Find where the given text appears and provide that cell's center as (X, Y) coordinate. 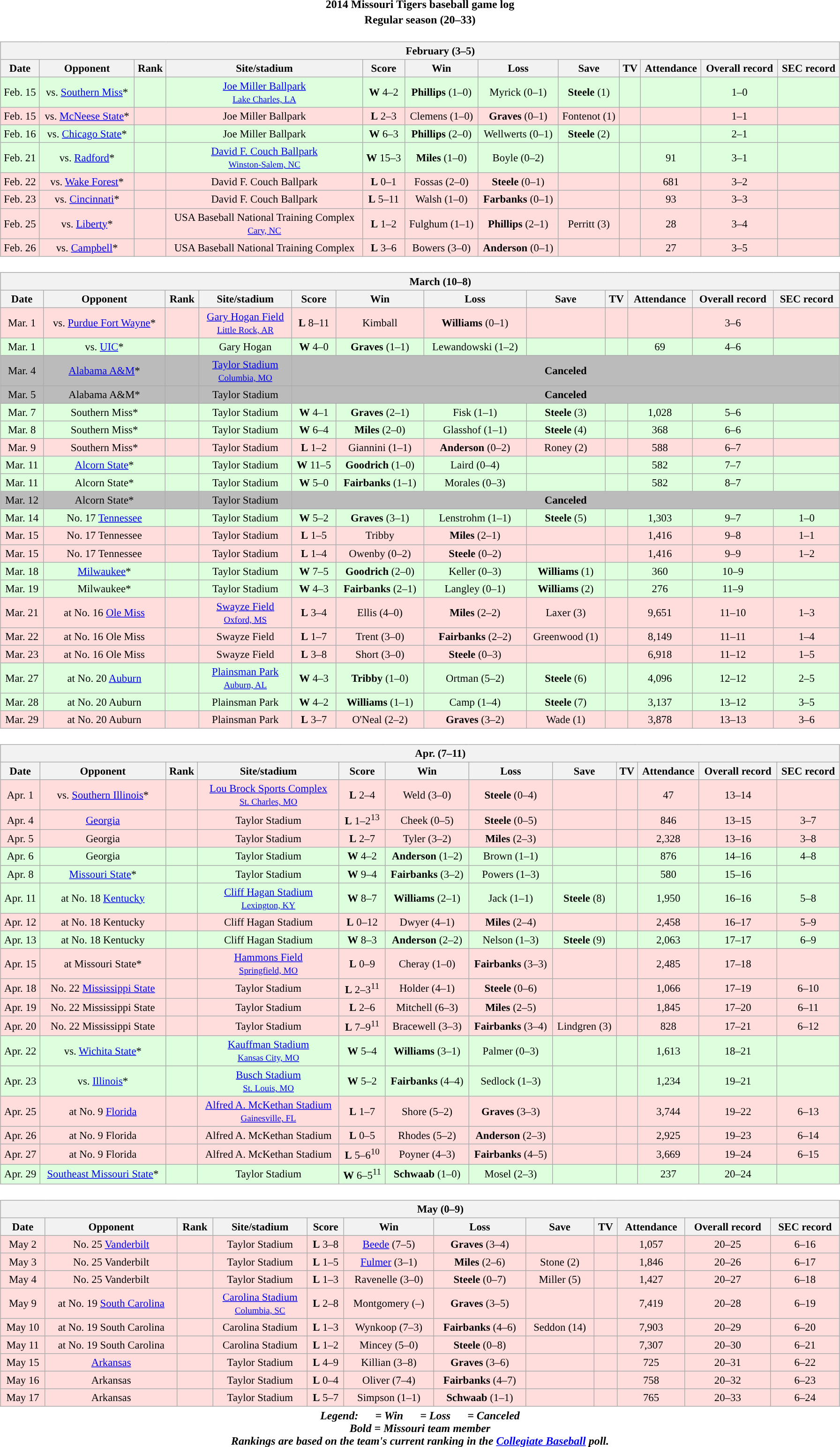
12–12 (733, 678)
6–7 (733, 447)
27 (671, 248)
6–6 (733, 430)
9–7 (733, 518)
3–3 (740, 199)
W 6–3 (384, 134)
Owenby (0–2) (380, 553)
Camp (1–4) (475, 702)
L 0–4 (326, 1380)
3–8 (808, 839)
W 4–1 (314, 412)
20–26 (727, 1262)
vs. Cincinnati* (87, 199)
Mar. 28 (22, 702)
Steele (3) (566, 412)
20–25 (727, 1244)
Apr. 4 (21, 820)
17–19 (738, 988)
6–19 (805, 1304)
Fontenot (1) (589, 116)
Rhodes (5–2) (427, 1136)
W 8–7 (362, 898)
Busch StadiumSt. Louis, MO (269, 1081)
3–7 (808, 820)
9–8 (733, 535)
Hammons FieldSpringfield, MO (269, 963)
vs. Chicago State* (87, 134)
17–18 (738, 963)
vs. Purdue Fort Wayne* (105, 323)
Tribby (380, 535)
Dwyer (4–1) (427, 922)
Apr. 12 (21, 922)
May 16 (23, 1380)
Steele (9) (585, 940)
2–5 (806, 678)
Anderson (1–2) (427, 856)
Myrick (0–1) (518, 92)
L 5–11 (384, 199)
Apr. 19 (21, 1007)
Seddon (14) (560, 1327)
February (3–5) (420, 51)
4,096 (660, 678)
6–11 (808, 1007)
May 4 (23, 1280)
2,925 (668, 1136)
vs. Southern Illinois* (103, 795)
7,419 (651, 1304)
L 2–3 (384, 116)
Anderson (2–3) (510, 1136)
Anderson (0–2) (475, 447)
Phillips (2–0) (442, 134)
8–7 (733, 483)
Ravenelle (3–0) (389, 1280)
Poyner (4–3) (427, 1154)
Apr. 18 (21, 988)
15–16 (738, 874)
20–31 (727, 1363)
David F. Couch BallparkWinston-Salem, NC (264, 158)
Miles (2–3) (510, 839)
276 (660, 588)
Brown (1–1) (510, 856)
20–32 (727, 1380)
1,427 (651, 1280)
13–16 (738, 839)
Goodrich (2–0) (380, 571)
1,057 (651, 1244)
vs. UIC* (105, 347)
5–6 (733, 412)
Steele (0–6) (510, 988)
Schwaab (1–1) (480, 1398)
3,669 (668, 1154)
W 9–4 (362, 874)
Steele (4) (566, 430)
237 (668, 1174)
Mar. 21 (22, 612)
Simpson (1–1) (389, 1398)
L 0–1 (384, 182)
1,028 (660, 412)
L 1–4 (314, 553)
19–23 (738, 1136)
vs. Radford* (87, 158)
May 3 (23, 1262)
47 (668, 795)
Cheray (1–0) (427, 963)
Fulmer (3–1) (389, 1262)
Killian (3–8) (389, 1363)
W 7–5 (314, 571)
L 2–4 (362, 795)
Wynkoop (7–3) (389, 1327)
93 (671, 199)
Roney (2) (566, 447)
Graves (3–2) (475, 720)
Fairbanks (1–1) (380, 483)
Mar. 23 (22, 654)
Gary Hogan (245, 347)
Bracewell (3–3) (427, 1026)
O'Neal (2–2) (380, 720)
Greenwood (1) (566, 636)
Boyle (0–2) (518, 158)
Lewandowski (1–2) (475, 347)
3–1 (740, 158)
Miles (1–0) (442, 158)
Bowers (3–0) (442, 248)
Fisk (1–1) (475, 412)
11–9 (733, 588)
Perritt (3) (589, 223)
876 (668, 856)
Glasshof (1–1) (475, 430)
Williams (1) (566, 571)
Graves (3–4) (480, 1244)
Ortman (5–2) (475, 678)
20–29 (727, 1327)
10–9 (733, 571)
Graves (3–6) (480, 1363)
Anderson (2–2) (427, 940)
4–8 (808, 856)
Steele (0–5) (510, 820)
Steele (7) (566, 702)
Mar. 18 (22, 571)
Mar. 7 (22, 412)
March (10–8) (420, 281)
May 2 (23, 1244)
1,845 (668, 1007)
Steele (1) (589, 92)
Joe Miller BallparkLake Charles, LA (264, 92)
Cheek (0–5) (427, 820)
Mar. 27 (22, 678)
L 5–7 (326, 1398)
Feb. 23 (20, 199)
Lou Brock Sports ComplexSt. Charles, MO (269, 795)
at Missouri State* (103, 963)
6–10 (808, 988)
69 (660, 347)
Graves (3–5) (480, 1304)
L 3–7 (314, 720)
Laird (0–4) (475, 465)
19–24 (738, 1154)
Clemens (1–0) (442, 116)
Fairbanks (4–5) (510, 1154)
Cliff Hagan StadiumLexington, KY (269, 898)
1–5 (806, 654)
Mar. 12 (22, 500)
L 2–8 (326, 1304)
8,149 (660, 636)
Steele (6) (566, 678)
18–21 (738, 1051)
13–15 (738, 820)
6–23 (805, 1380)
Steele (2) (589, 134)
2,063 (668, 940)
Mar. 29 (22, 720)
Fairbanks (4–7) (480, 1380)
1–2 (806, 553)
Williams (3–1) (427, 1051)
Carolina StadiumColumbia, SC (260, 1304)
6–24 (805, 1398)
1,066 (668, 988)
Graves (2–1) (380, 412)
681 (671, 182)
vs. Illinois* (103, 1081)
6–9 (808, 940)
Steele (0–3) (475, 654)
Giannini (1–1) (380, 447)
Fairbanks (4–4) (427, 1081)
Fairbanks (3–2) (427, 874)
Mitchell (6–3) (427, 1007)
Taylor StadiumColumbia, MO (245, 370)
2,458 (668, 922)
Apr. (7–11) (420, 754)
580 (668, 874)
Trent (3–0) (380, 636)
725 (651, 1363)
13–13 (733, 720)
Williams (2–1) (427, 898)
Mar. 5 (22, 395)
6–14 (808, 1136)
Gary Hogan FieldLittle Rock, AR (245, 323)
7,903 (651, 1327)
20–24 (738, 1174)
L 3–4 (314, 612)
6–17 (805, 1262)
L 3–6 (384, 248)
May 10 (23, 1327)
L 1–213 (362, 820)
1–4 (806, 636)
May 9 (23, 1304)
Apr. 1 (21, 795)
Steele (0–8) (480, 1345)
Sedlock (1–3) (510, 1081)
91 (671, 158)
11–12 (733, 654)
9–9 (733, 553)
W 15–3 (384, 158)
Apr. 6 (21, 856)
Mar. 22 (22, 636)
W 11–5 (314, 465)
Montgomery (–) (389, 1304)
Williams (2) (566, 588)
Lenstrohm (1–1) (475, 518)
Langley (0–1) (475, 588)
588 (660, 447)
Feb. 26 (20, 248)
6–22 (805, 1363)
846 (668, 820)
Fulghum (1–1) (442, 223)
L 0–5 (362, 1136)
W 6–511 (362, 1174)
Swayze FieldOxford, MS (245, 612)
17–21 (738, 1026)
Graves (0–1) (518, 116)
Oliver (7–4) (389, 1380)
19–21 (738, 1081)
4–6 (733, 347)
6–15 (808, 1154)
L 4–9 (326, 1363)
20–33 (727, 1398)
Apr. 25 (21, 1111)
Missouri State* (103, 874)
Miles (2–5) (510, 1007)
16–16 (738, 898)
1,303 (660, 518)
L 2–311 (362, 988)
Fairbanks (2–2) (475, 636)
Fairbanks (2–1) (380, 588)
13–14 (738, 795)
1,234 (668, 1081)
Short (3–0) (380, 654)
Miles (2–0) (380, 430)
Williams (1–1) (380, 702)
Fairbanks (3–4) (510, 1026)
W 4–0 (314, 347)
L 0–9 (362, 963)
19–22 (738, 1111)
6–18 (805, 1280)
3–2 (740, 182)
Apr. 15 (21, 963)
Farbanks (0–1) (518, 199)
Mar. 9 (22, 447)
14–16 (738, 856)
Apr. 13 (21, 940)
Goodrich (1–0) (380, 465)
Apr. 20 (21, 1026)
Alfred A. McKethan StadiumGainesville, FL (269, 1111)
USA Baseball National Training Complex (264, 248)
Fossas (2–0) (442, 182)
L 8–11 (314, 323)
6–21 (805, 1345)
Palmer (0–3) (510, 1051)
W 5–0 (314, 483)
L 2–6 (362, 1007)
Feb. 16 (20, 134)
vs. McNeese State* (87, 116)
W 8–3 (362, 940)
Mosel (2–3) (510, 1174)
Steele (8) (585, 898)
Mar. 14 (22, 518)
Shore (5–2) (427, 1111)
16–17 (738, 922)
Beede (7–5) (389, 1244)
Apr. 29 (21, 1174)
2–1 (740, 134)
vs. Southern Miss* (87, 92)
Mar. 19 (22, 588)
Feb. 25 (20, 223)
Holder (4–1) (427, 988)
Kauffman StadiumKansas City, MO (269, 1051)
May 17 (23, 1398)
Wellwerts (0–1) (518, 134)
Keller (0–3) (475, 571)
11–11 (733, 636)
vs. Wake Forest* (87, 182)
6–12 (808, 1026)
Fairbanks (3–3) (510, 963)
828 (668, 1026)
1,846 (651, 1262)
May (0–9) (420, 1209)
Nelson (1–3) (510, 940)
Graves (3–1) (380, 518)
Miles (2–6) (480, 1262)
3,878 (660, 720)
Graves (1–1) (380, 347)
vs. Wichita State* (103, 1051)
USA Baseball National Training ComplexCary, NC (264, 223)
5–9 (808, 922)
2,485 (668, 963)
6,918 (660, 654)
6–16 (805, 1244)
Phillips (2–1) (518, 223)
May 11 (23, 1345)
Kimball (380, 323)
Apr. 23 (21, 1081)
Walsh (1–0) (442, 199)
Steele (0–2) (475, 553)
7–7 (733, 465)
Steele (5) (566, 518)
3–4 (740, 223)
L 7–911 (362, 1026)
W 6–4 (314, 430)
Schwaab (1–0) (427, 1174)
Apr. 5 (21, 839)
Mincey (5–0) (389, 1345)
Steele (0–4) (510, 795)
758 (651, 1380)
Feb. 21 (20, 158)
Southeast Missouri State* (103, 1174)
Steele (0–7) (480, 1280)
Williams (0–1) (475, 323)
Ellis (4–0) (380, 612)
1,613 (668, 1051)
3,137 (660, 702)
Lindgren (3) (585, 1026)
3,744 (668, 1111)
Tyler (3–2) (427, 839)
Apr. 8 (21, 874)
11–10 (733, 612)
765 (651, 1398)
L 5–610 (362, 1154)
1,950 (668, 898)
Mar. 8 (22, 430)
Anderson (0–1) (518, 248)
6–20 (805, 1327)
Miller (5) (560, 1280)
Apr. 22 (21, 1051)
Apr. 26 (21, 1136)
5–8 (808, 898)
Jack (1–1) (510, 898)
Miles (2–1) (475, 535)
Fairbanks (4–6) (480, 1327)
Plainsman ParkAuburn, AL (245, 678)
Feb. 22 (20, 182)
368 (660, 430)
L 0–12 (362, 922)
20–30 (727, 1345)
Graves (3–3) (510, 1111)
Miles (2–2) (475, 612)
Mar. 4 (22, 370)
13–12 (733, 702)
28 (671, 223)
May 15 (23, 1363)
2,328 (668, 839)
1–3 (806, 612)
20–27 (727, 1280)
Apr. 27 (21, 1154)
360 (660, 571)
Morales (0–3) (475, 483)
Steele (0–1) (518, 182)
Laxer (3) (566, 612)
9,651 (660, 612)
Phillips (1–0) (442, 92)
Miles (2–4) (510, 922)
vs. Campbell* (87, 248)
Weld (3–0) (427, 795)
7,307 (651, 1345)
17–20 (738, 1007)
L 2–7 (362, 839)
W 5–4 (362, 1051)
17–17 (738, 940)
Stone (2) (560, 1262)
Wade (1) (566, 720)
Powers (1–3) (510, 874)
vs. Liberty* (87, 223)
20–28 (727, 1304)
6–13 (808, 1111)
Tribby (1–0) (380, 678)
Apr. 11 (21, 898)
